Identify which cell holds the provided text, then report its (x, y) central coordinate. 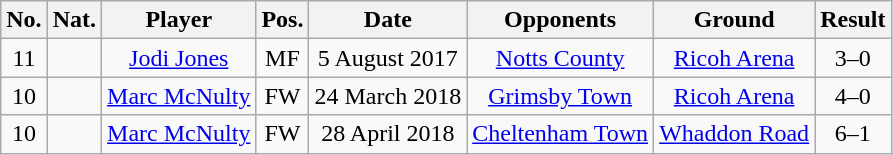
MF (282, 58)
No. (24, 20)
4–0 (853, 96)
Result (853, 20)
Ground (734, 20)
Date (388, 20)
Player (179, 20)
6–1 (853, 134)
Cheltenham Town (560, 134)
5 August 2017 (388, 58)
28 April 2018 (388, 134)
11 (24, 58)
Notts County (560, 58)
Pos. (282, 20)
Opponents (560, 20)
Whaddon Road (734, 134)
Jodi Jones (179, 58)
24 March 2018 (388, 96)
Nat. (74, 20)
3–0 (853, 58)
Grimsby Town (560, 96)
